Find where the given text appears and provide that cell's center as (x, y) coordinate. 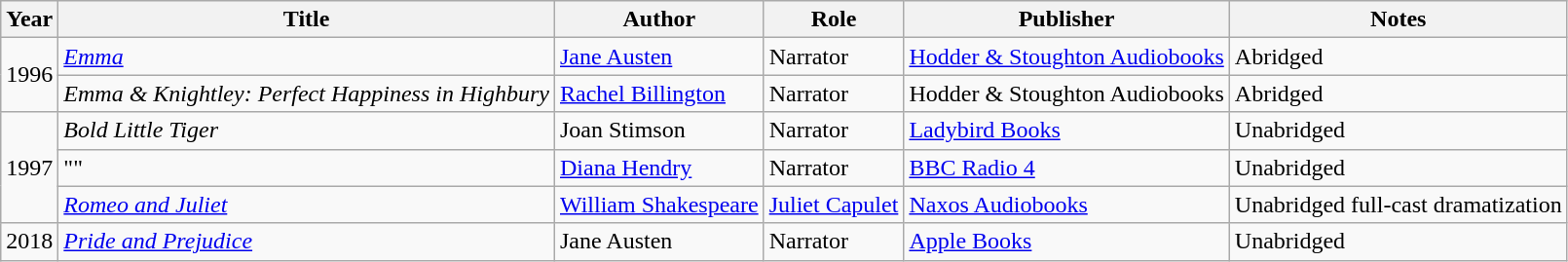
BBC Radio 4 (1066, 168)
Apple Books (1066, 242)
Romeo and Juliet (307, 205)
Pride and Prejudice (307, 242)
1996 (29, 75)
1997 (29, 168)
2018 (29, 242)
Emma (307, 56)
Title (307, 19)
Bold Little Tiger (307, 131)
Publisher (1066, 19)
Year (29, 19)
Emma & Knightley: Perfect Happiness in Highbury (307, 94)
"" (307, 168)
Ladybird Books (1066, 131)
Author (658, 19)
Notes (1399, 19)
Naxos Audiobooks (1066, 205)
Joan Stimson (658, 131)
Rachel Billington (658, 94)
William Shakespeare (658, 205)
Role (834, 19)
Unabridged full-cast dramatization (1399, 205)
Diana Hendry (658, 168)
Juliet Capulet (834, 205)
